Pinpoint the cell where the given text exists, returning its (x, y) midpoint coordinate. 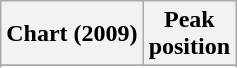
Peakposition (189, 34)
Chart (2009) (72, 34)
